Pinpoint the cell where the given text exists, returning its [x, y] midpoint coordinate. 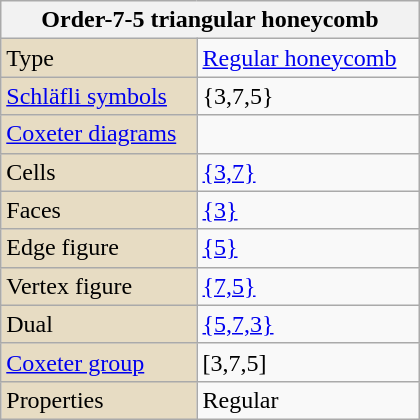
Properties [99, 400]
{5,7,3} [308, 324]
{3,7,5} [308, 96]
Coxeter group [99, 362]
Dual [99, 324]
{3} [308, 210]
Faces [99, 210]
Cells [99, 172]
Edge figure [99, 248]
{7,5} [308, 286]
Type [99, 58]
Coxeter diagrams [99, 134]
{3,7} [308, 172]
[3,7,5] [308, 362]
Regular [308, 400]
Schläfli symbols [99, 96]
Vertex figure [99, 286]
Regular honeycomb [308, 58]
Order-7-5 triangular honeycomb [210, 20]
{5} [308, 248]
